Find where the given text appears and provide that cell's center as (x, y) coordinate. 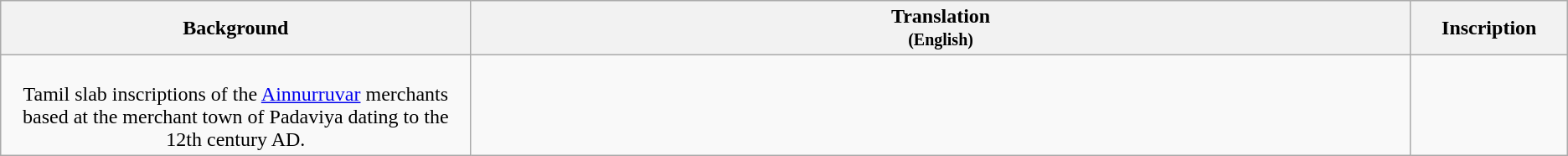
Background (236, 29)
Translation(English) (941, 29)
Tamil slab inscriptions of the Ainnurruvar merchants based at the merchant town of Padaviya dating to the 12th century AD. (236, 106)
Inscription (1489, 29)
